Scan for the cell matching the given text and deliver its [x, y] coordinate at center. 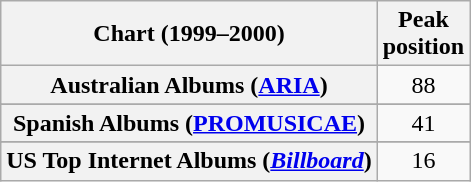
88 [423, 85]
Australian Albums (ARIA) [189, 85]
Spanish Albums (PROMUSICAE) [189, 123]
16 [423, 161]
41 [423, 123]
Chart (1999–2000) [189, 34]
US Top Internet Albums (Billboard) [189, 161]
Peakposition [423, 34]
